Detect which cell encompasses the target text, then output its [x, y] center coordinate. 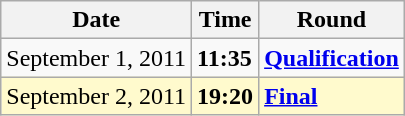
19:20 [226, 96]
September 1, 2011 [96, 58]
Time [226, 20]
11:35 [226, 58]
Date [96, 20]
Final [332, 96]
Qualification [332, 58]
September 2, 2011 [96, 96]
Round [332, 20]
